Scan for the cell matching the given text and deliver its (x, y) coordinate at center. 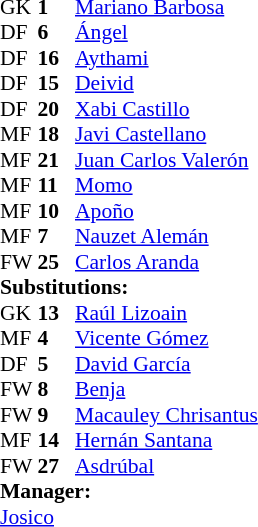
21 (57, 160)
8 (57, 389)
David García (166, 364)
18 (57, 135)
5 (57, 364)
Aythami (166, 58)
10 (57, 211)
Carlos Aranda (166, 262)
Macauley Chrisantus (166, 415)
16 (57, 58)
14 (57, 441)
7 (57, 237)
Deivid (166, 83)
Juan Carlos Valerón (166, 160)
11 (57, 185)
9 (57, 415)
Manager: (129, 491)
20 (57, 109)
25 (57, 262)
Apoño (166, 211)
GK (19, 313)
Ángel (166, 33)
13 (57, 313)
27 (57, 466)
Momo (166, 185)
6 (57, 33)
Raúl Lizoain (166, 313)
15 (57, 83)
Javi Castellano (166, 135)
Hernán Santana (166, 441)
Xabi Castillo (166, 109)
Nauzet Alemán (166, 237)
Asdrúbal (166, 466)
Benja (166, 389)
4 (57, 339)
Vicente Gómez (166, 339)
Substitutions: (129, 287)
